Extract the [X, Y] coordinate from the center of the cell holding the provided text.  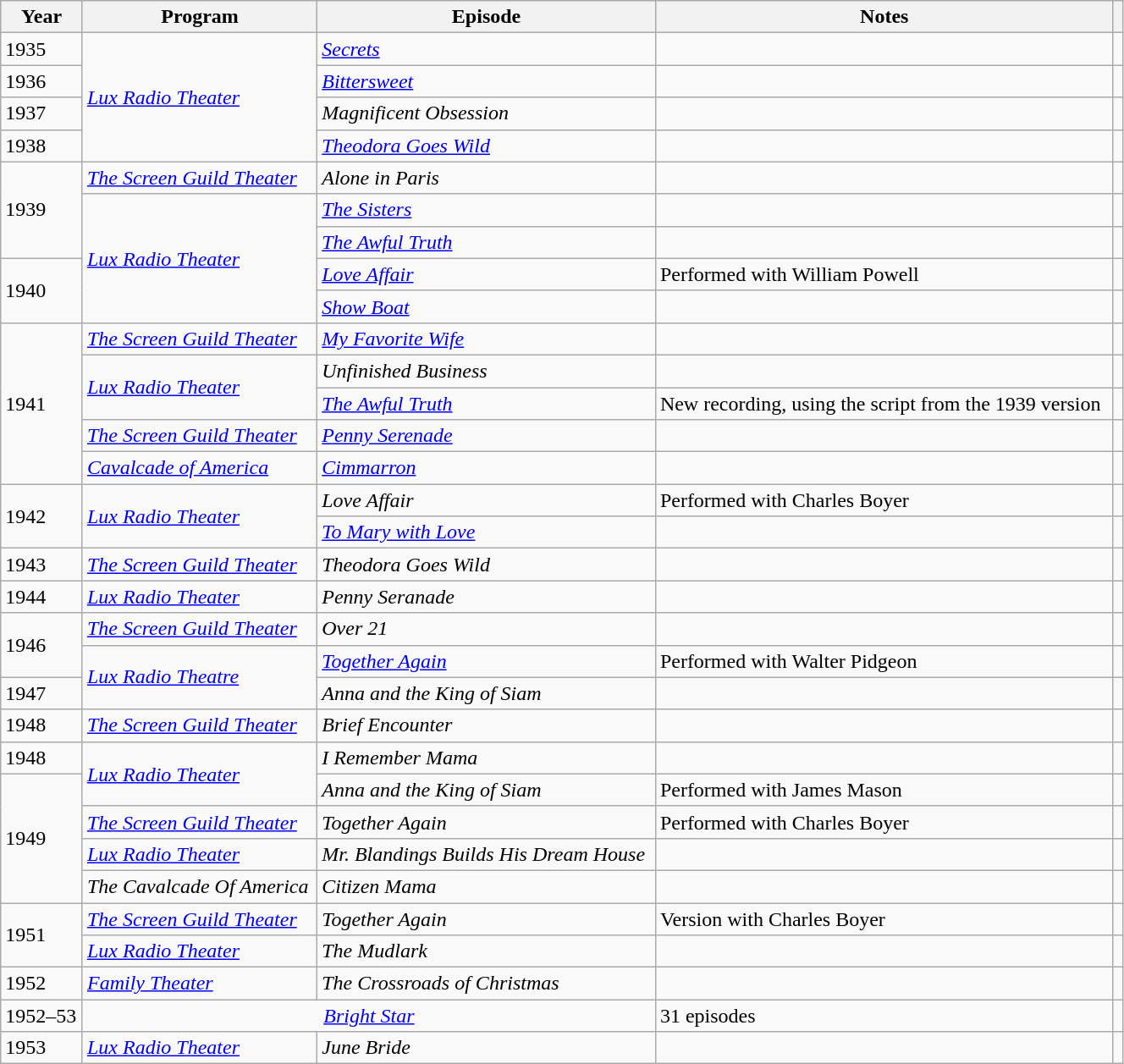
Brief Encounter [487, 725]
My Favorite Wife [487, 339]
1937 [42, 113]
Magnificent Obsession [487, 113]
Lux Radio Theatre [200, 677]
Alone in Paris [487, 178]
31 episodes [884, 1016]
1941 [42, 403]
The Cavalcade Of America [200, 886]
1938 [42, 146]
Show Boat [487, 306]
Version with Charles Boyer [884, 918]
To Mary with Love [487, 532]
Unfinished Business [487, 371]
June Bride [487, 1048]
Family Theater [200, 984]
The Sisters [487, 210]
Performed with William Powell [884, 274]
Secrets [487, 49]
Program [200, 17]
Citizen Mama [487, 886]
1943 [42, 565]
1947 [42, 693]
1952–53 [42, 1016]
Over 21 [487, 629]
Notes [884, 17]
I Remember Mama [487, 758]
1953 [42, 1048]
1936 [42, 81]
1944 [42, 597]
Bright Star [369, 1016]
1949 [42, 838]
Performed with James Mason [884, 790]
Bittersweet [487, 81]
1952 [42, 984]
1951 [42, 934]
Year [42, 17]
1940 [42, 290]
Cimmarron [487, 468]
1942 [42, 516]
Performed with Walter Pidgeon [884, 661]
New recording, using the script from the 1939 version [884, 404]
1935 [42, 49]
1939 [42, 210]
Mr. Blandings Builds His Dream House [487, 854]
Penny Seranade [487, 597]
Episode [487, 17]
1946 [42, 645]
Cavalcade of America [200, 468]
The Crossroads of Christmas [487, 984]
The Mudlark [487, 951]
Penny Serenade [487, 436]
